Extract the (x, y) coordinate from the center of the cell holding the provided text.  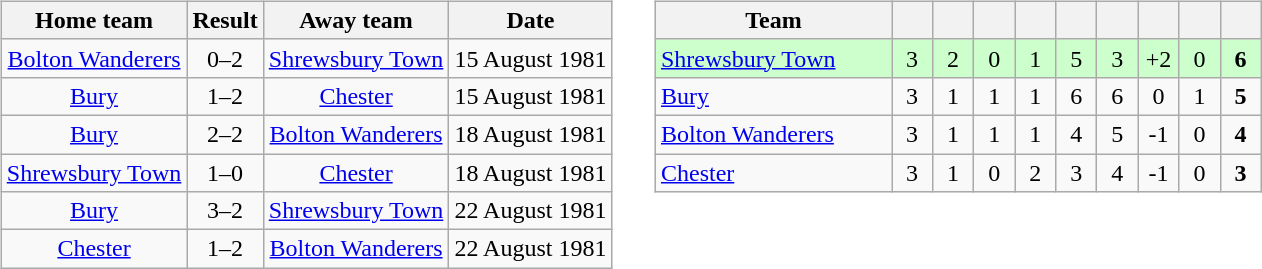
Away team (356, 20)
0–2 (225, 58)
Home team (94, 20)
2–2 (225, 134)
Result (225, 20)
1–0 (225, 173)
Date (530, 20)
3–2 (225, 211)
+2 (1158, 58)
Team (773, 20)
